For the text-containing cell, return its midpoint in [x, y] coordinate format. 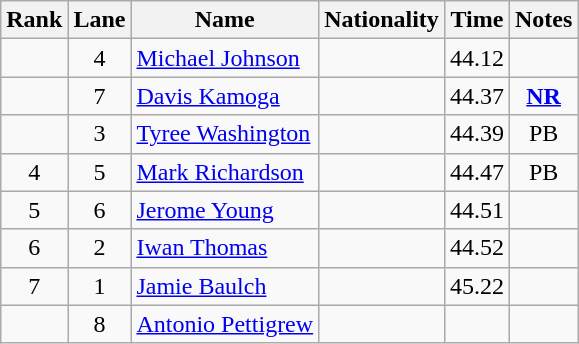
NR [543, 96]
3 [100, 134]
Michael Johnson [225, 58]
Jerome Young [225, 210]
44.37 [476, 96]
8 [100, 324]
44.52 [476, 248]
Tyree Washington [225, 134]
44.39 [476, 134]
Mark Richardson [225, 172]
Name [225, 20]
Lane [100, 20]
44.12 [476, 58]
2 [100, 248]
45.22 [476, 286]
Nationality [382, 20]
Jamie Baulch [225, 286]
Notes [543, 20]
Antonio Pettigrew [225, 324]
44.47 [476, 172]
Time [476, 20]
1 [100, 286]
Rank [34, 20]
Iwan Thomas [225, 248]
Davis Kamoga [225, 96]
44.51 [476, 210]
